Determine the [x, y] coordinate at the center of the cell enclosing the given text.  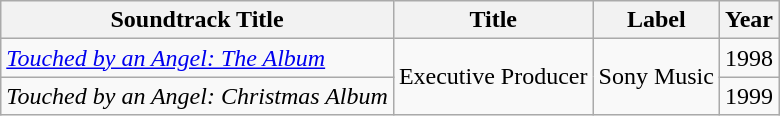
Year [748, 20]
Label [656, 20]
1998 [748, 58]
Soundtrack Title [198, 20]
Touched by an Angel: Christmas Album [198, 96]
Executive Producer [493, 77]
1999 [748, 96]
Sony Music [656, 77]
Touched by an Angel: The Album [198, 58]
Title [493, 20]
